Search for the cell housing the specified text and yield its (x, y) center coordinate. 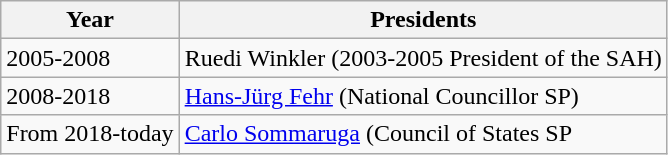
Presidents (423, 20)
Ruedi Winkler (2003-2005 President of the SAH) (423, 58)
Hans-Jürg Fehr (National Councillor SP) (423, 96)
Year (90, 20)
2008-2018 (90, 96)
From 2018-today (90, 134)
2005-2008 (90, 58)
Carlo Sommaruga (Council of States SP (423, 134)
